Output the (x, y) coordinate of the center of the cell containing the given text.  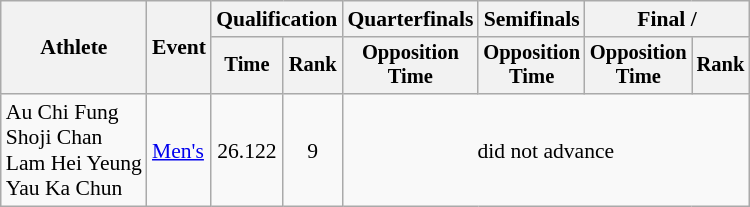
Men's (179, 150)
did not advance (546, 150)
Time (247, 66)
9 (313, 150)
Event (179, 48)
Final / (667, 19)
26.122 (247, 150)
Qualification (276, 19)
Semifinals (532, 19)
Athlete (74, 48)
Au Chi FungShoji ChanLam Hei YeungYau Ka Chun (74, 150)
Quarterfinals (410, 19)
